Identify which cell holds the provided text, then report its (X, Y) central coordinate. 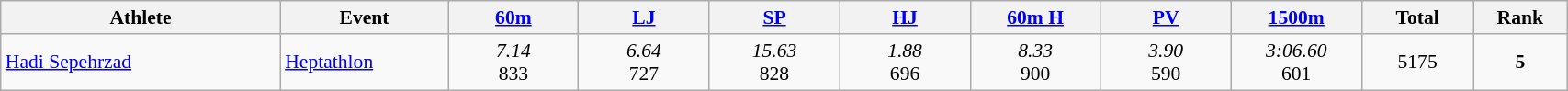
Rank (1520, 17)
Total (1417, 17)
Hadi Sepehrzad (141, 63)
15.63828 (774, 63)
1.88696 (905, 63)
8.33900 (1035, 63)
7.14833 (513, 63)
Event (364, 17)
5 (1520, 63)
60m H (1035, 17)
PV (1166, 17)
60m (513, 17)
5175 (1417, 63)
HJ (905, 17)
Heptathlon (364, 63)
1500m (1296, 17)
3.90590 (1166, 63)
3:06.60601 (1296, 63)
LJ (644, 17)
Athlete (141, 17)
SP (774, 17)
6.64727 (644, 63)
